Return the [X, Y] coordinate for the center point of the cell that contains the specified text.  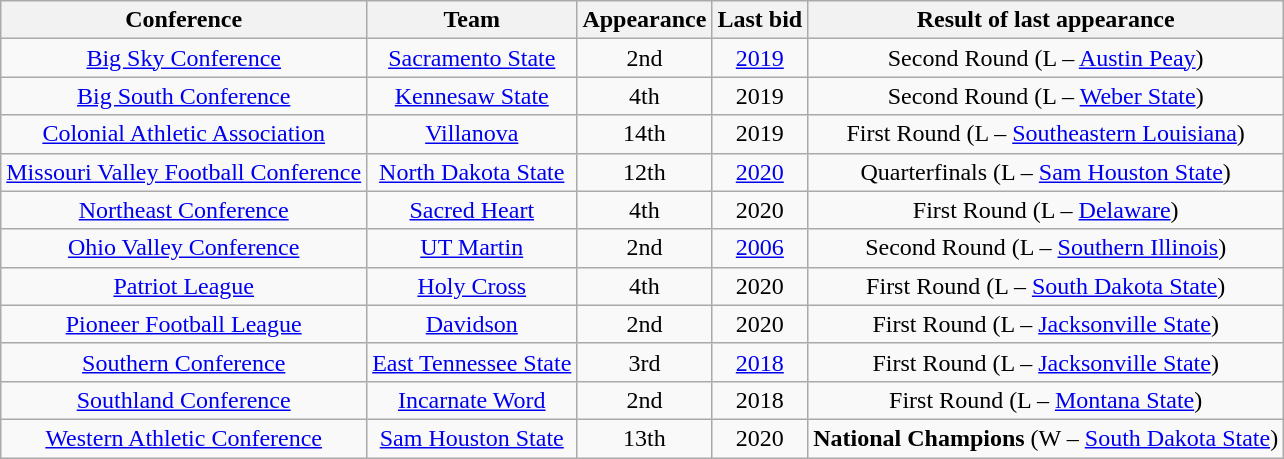
Holy Cross [472, 286]
Southland Conference [184, 400]
First Round (L – Southeastern Louisiana) [1046, 134]
Kennesaw State [472, 96]
12th [644, 172]
Patriot League [184, 286]
Big South Conference [184, 96]
Sacred Heart [472, 210]
Davidson [472, 324]
Big Sky Conference [184, 58]
Second Round (L – Austin Peay) [1046, 58]
Southern Conference [184, 362]
UT Martin [472, 248]
13th [644, 438]
Result of last appearance [1046, 20]
Ohio Valley Conference [184, 248]
Northeast Conference [184, 210]
Missouri Valley Football Conference [184, 172]
Second Round (L – Southern Illinois) [1046, 248]
First Round (L – Delaware) [1046, 210]
Last bid [760, 20]
East Tennessee State [472, 362]
North Dakota State [472, 172]
Villanova [472, 134]
Colonial Athletic Association [184, 134]
Team [472, 20]
National Champions (W – South Dakota State) [1046, 438]
3rd [644, 362]
Conference [184, 20]
Pioneer Football League [184, 324]
Sam Houston State [472, 438]
Second Round (L – Weber State) [1046, 96]
14th [644, 134]
Appearance [644, 20]
First Round (L – South Dakota State) [1046, 286]
Western Athletic Conference [184, 438]
2006 [760, 248]
First Round (L – Montana State) [1046, 400]
Sacramento State [472, 58]
Quarterfinals (L – Sam Houston State) [1046, 172]
Incarnate Word [472, 400]
